Find where the given text appears and provide that cell's center as [X, Y] coordinate. 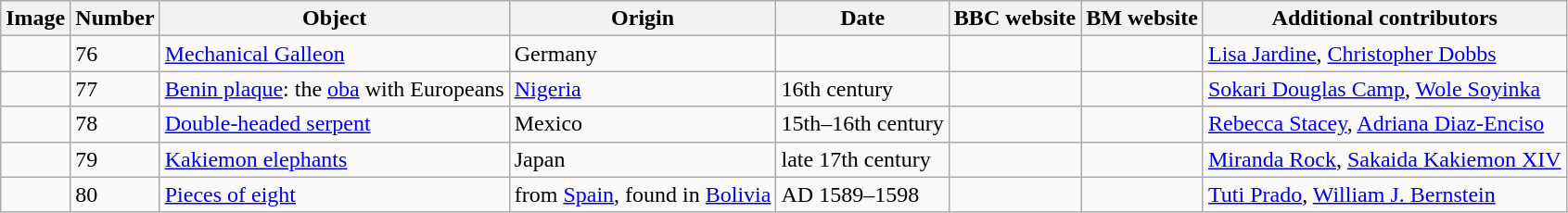
80 [115, 194]
77 [115, 89]
Tuti Prado, William J. Bernstein [1384, 194]
AD 1589–1598 [862, 194]
16th century [862, 89]
Miranda Rock, Sakaida Kakiemon XIV [1384, 159]
Sokari Douglas Camp, Wole Soyinka [1384, 89]
Object [334, 19]
Rebecca Stacey, Adriana Diaz-Enciso [1384, 124]
Pieces of eight [334, 194]
Kakiemon elephants [334, 159]
from Spain, found in Bolivia [643, 194]
BBC website [1014, 19]
15th–16th century [862, 124]
Additional contributors [1384, 19]
Double-headed serpent [334, 124]
76 [115, 54]
Lisa Jardine, Christopher Dobbs [1384, 54]
Japan [643, 159]
78 [115, 124]
Nigeria [643, 89]
Germany [643, 54]
Mechanical Galleon [334, 54]
79 [115, 159]
Image [35, 19]
late 17th century [862, 159]
Date [862, 19]
Benin plaque: the oba with Europeans [334, 89]
Number [115, 19]
BM website [1142, 19]
Mexico [643, 124]
Origin [643, 19]
